Return the (X, Y) coordinate for the center point of the cell that contains the specified text.  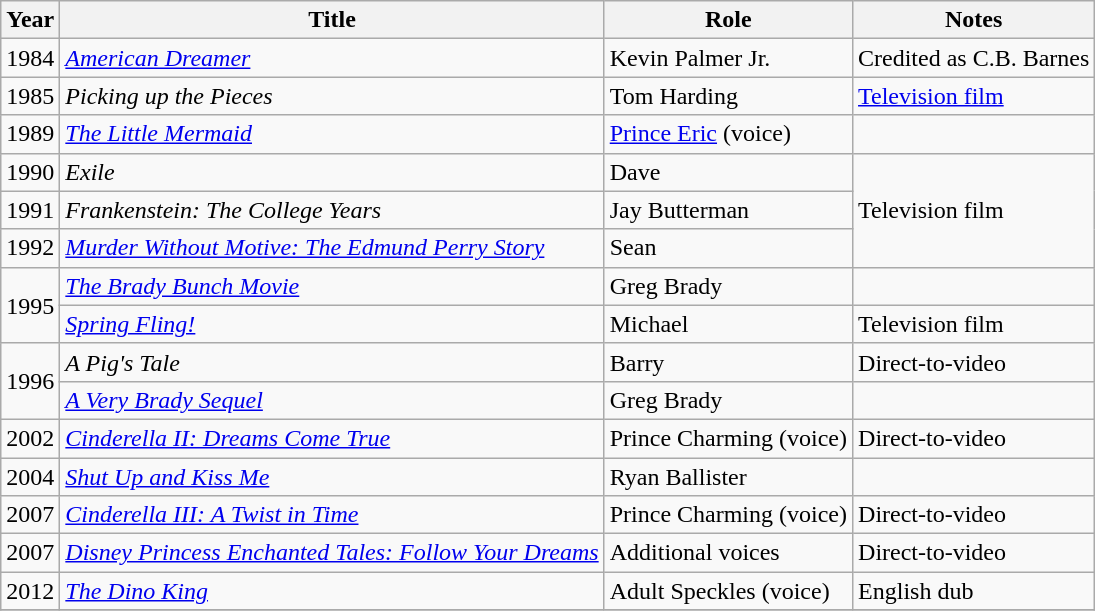
Kevin Palmer Jr. (728, 58)
A Pig's Tale (332, 362)
Role (728, 20)
Shut Up and Kiss Me (332, 477)
Disney Princess Enchanted Tales: Follow Your Dreams (332, 553)
1989 (30, 134)
English dub (974, 591)
1990 (30, 172)
Year (30, 20)
Picking up the Pieces (332, 96)
Murder Without Motive: The Edmund Perry Story (332, 248)
A Very Brady Sequel (332, 400)
Cinderella III: A Twist in Time (332, 515)
Adult Speckles (voice) (728, 591)
1996 (30, 381)
The Brady Bunch Movie (332, 286)
Exile (332, 172)
Notes (974, 20)
Barry (728, 362)
Frankenstein: The College Years (332, 210)
Prince Eric (voice) (728, 134)
1995 (30, 305)
1985 (30, 96)
Additional voices (728, 553)
2012 (30, 591)
1984 (30, 58)
Credited as C.B. Barnes (974, 58)
2004 (30, 477)
The Little Mermaid (332, 134)
Sean (728, 248)
American Dreamer (332, 58)
1991 (30, 210)
1992 (30, 248)
Ryan Ballister (728, 477)
Title (332, 20)
The Dino King (332, 591)
Dave (728, 172)
Jay Butterman (728, 210)
2002 (30, 438)
Spring Fling! (332, 324)
Cinderella II: Dreams Come True (332, 438)
Tom Harding (728, 96)
Michael (728, 324)
